Identify which cell holds the provided text, then report its (X, Y) central coordinate. 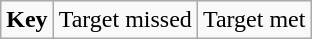
Target met (254, 20)
Target missed (125, 20)
Key (27, 20)
